Identify which cell holds the provided text, then report its (X, Y) central coordinate. 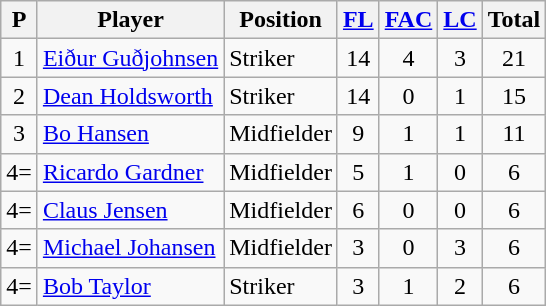
Claus Jensen (130, 210)
15 (514, 96)
5 (358, 172)
Player (130, 20)
Position (281, 20)
Dean Holdsworth (130, 96)
Bo Hansen (130, 134)
FAC (408, 20)
11 (514, 134)
Eiður Guðjohnsen (130, 58)
Ricardo Gardner (130, 172)
Total (514, 20)
FL (358, 20)
Bob Taylor (130, 286)
21 (514, 58)
LC (460, 20)
4 (408, 58)
P (20, 20)
9 (358, 134)
Michael Johansen (130, 248)
